Provide the [X, Y] coordinate of the cell's center where the given text is located.  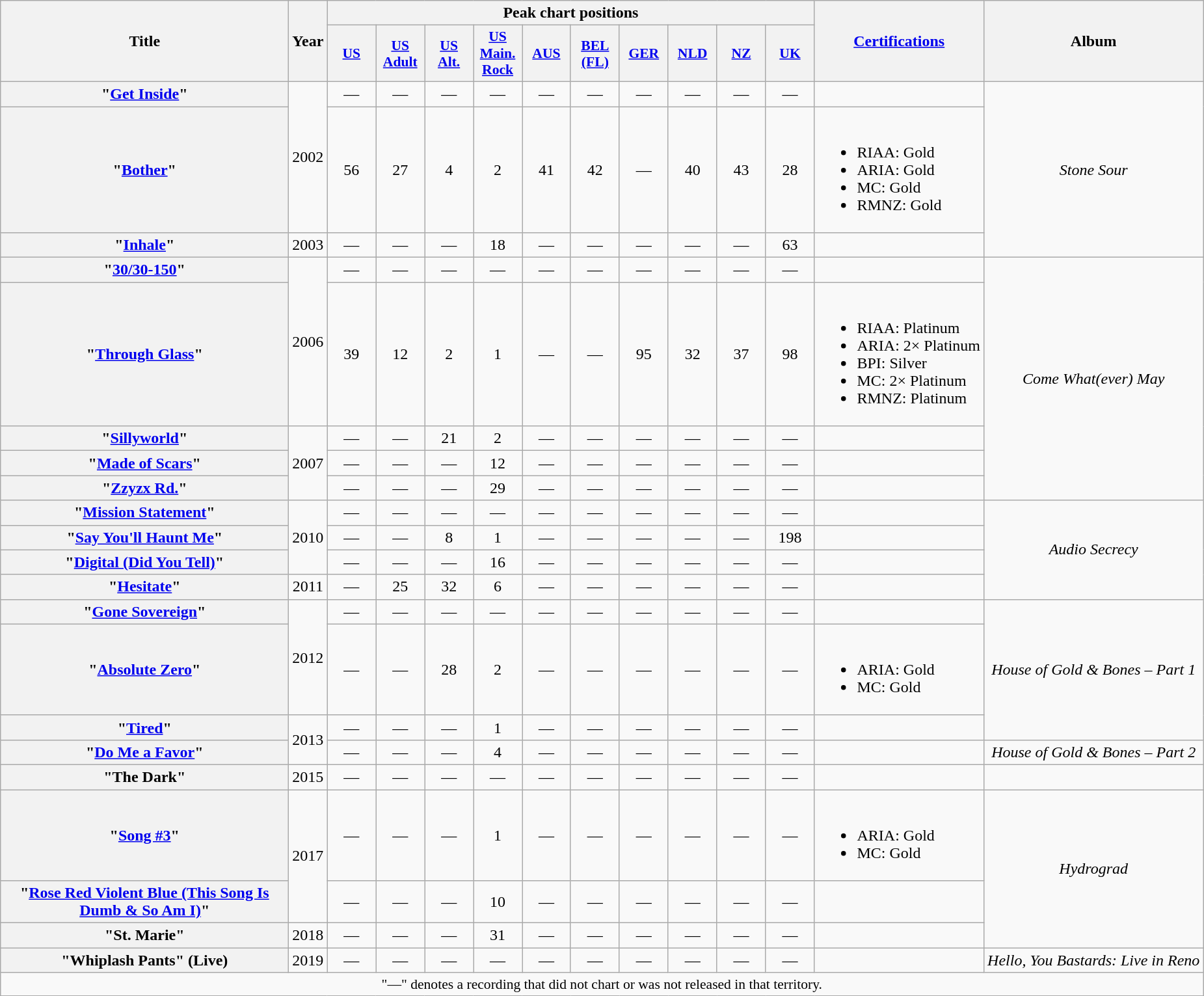
39 [351, 354]
AUS [546, 53]
2018 [308, 935]
"Get Inside" [144, 94]
NZ [742, 53]
USMain. Rock [498, 53]
"Through Glass" [144, 354]
"Sillyworld" [144, 438]
10 [498, 902]
House of Gold & Bones – Part 2 [1094, 752]
43 [742, 170]
40 [692, 170]
42 [595, 170]
Year [308, 42]
29 [498, 488]
"Gone Sovereign" [144, 612]
BEL(FL) [595, 53]
"Tired" [144, 727]
2007 [308, 463]
Hello, You Bastards: Live in Reno [1094, 960]
16 [498, 562]
2002 [308, 157]
"Digital (Did You Tell)" [144, 562]
House of Gold & Bones – Part 1 [1094, 669]
"—" denotes a recording that did not chart or was not released in that territory. [602, 984]
Album [1094, 42]
2006 [308, 342]
"Rose Red Violent Blue (This Song Is Dumb & So Am I)" [144, 902]
"The Dark" [144, 777]
2003 [308, 245]
6 [498, 587]
95 [644, 354]
21 [449, 438]
US [351, 53]
2010 [308, 537]
2013 [308, 740]
"Hesitate" [144, 587]
"Mission Statement" [144, 513]
Peak chart positions [571, 13]
UK [790, 53]
37 [742, 354]
Stone Sour [1094, 169]
98 [790, 354]
RIAA: GoldARIA: GoldMC: GoldRMNZ: Gold [899, 170]
"Song #3" [144, 835]
"Inhale" [144, 245]
27 [401, 170]
31 [498, 935]
USAlt. [449, 53]
Certifications [899, 42]
"St. Marie" [144, 935]
"Absolute Zero" [144, 669]
"Do Me a Favor" [144, 752]
8 [449, 537]
63 [790, 245]
"30/30-150" [144, 270]
USAdult [401, 53]
198 [790, 537]
GER [644, 53]
2011 [308, 587]
25 [401, 587]
Audio Secrecy [1094, 550]
2017 [308, 856]
"Zzyzx Rd." [144, 488]
56 [351, 170]
18 [498, 245]
NLD [692, 53]
Hydrograd [1094, 869]
2015 [308, 777]
"Bother" [144, 170]
RIAA: PlatinumARIA: 2× PlatinumBPI: SilverMC: 2× PlatinumRMNZ: Platinum [899, 354]
"Made of Scars" [144, 463]
Come What(ever) May [1094, 379]
41 [546, 170]
Title [144, 42]
2012 [308, 657]
"Say You'll Haunt Me" [144, 537]
"Whiplash Pants" (Live) [144, 960]
2019 [308, 960]
